Extract the [X, Y] coordinate from the center of the cell holding the provided text.  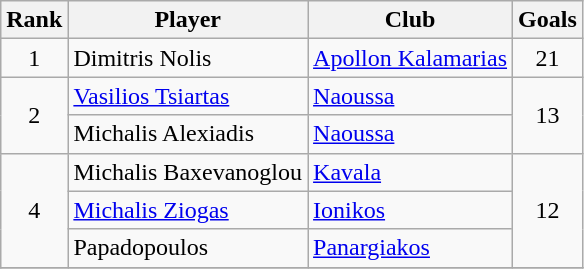
Panargiakos [410, 248]
Dimitris Nolis [188, 58]
Apollon Kalamarias [410, 58]
21 [548, 58]
Vasilios Tsiartas [188, 96]
Michalis Baxevanoglou [188, 172]
13 [548, 115]
1 [34, 58]
Goals [548, 20]
4 [34, 210]
2 [34, 115]
Player [188, 20]
Michalis Ziogas [188, 210]
12 [548, 210]
Ionikos [410, 210]
Club [410, 20]
Kavala [410, 172]
Michalis Alexiadis [188, 134]
Rank [34, 20]
Papadopoulos [188, 248]
